Output the [x, y] coordinate of the center of the cell containing the given text.  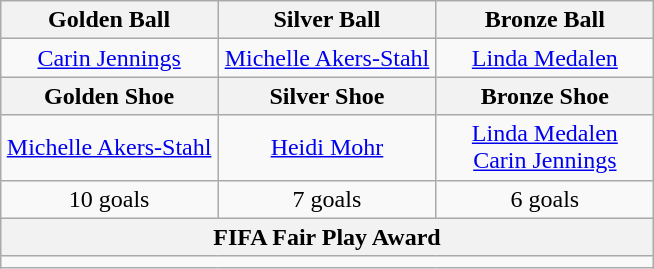
Linda Medalen [545, 58]
6 goals [545, 199]
Golden Ball [109, 20]
Linda Medalen Carin Jennings [545, 148]
10 goals [109, 199]
Silver Shoe [327, 96]
Bronze Ball [545, 20]
Heidi Mohr [327, 148]
Golden Shoe [109, 96]
FIFA Fair Play Award [327, 237]
Bronze Shoe [545, 96]
Silver Ball [327, 20]
7 goals [327, 199]
Carin Jennings [109, 58]
